Locate the cell with the specified text and output its (X, Y) center coordinate. 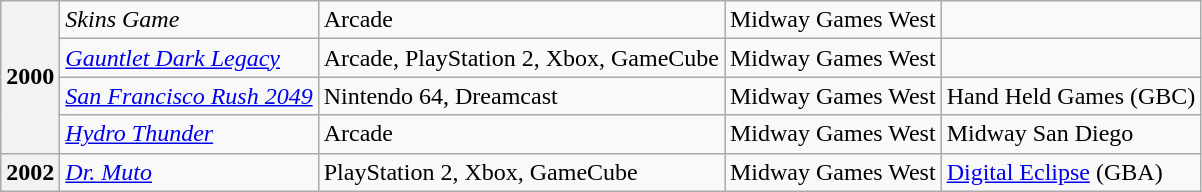
PlayStation 2, Xbox, GameCube (521, 172)
Midway San Diego (1071, 134)
Hand Held Games (GBC) (1071, 96)
Nintendo 64, Dreamcast (521, 96)
2000 (30, 77)
Gauntlet Dark Legacy (189, 58)
Digital Eclipse (GBA) (1071, 172)
Dr. Muto (189, 172)
Arcade, PlayStation 2, Xbox, GameCube (521, 58)
Skins Game (189, 20)
2002 (30, 172)
San Francisco Rush 2049 (189, 96)
Hydro Thunder (189, 134)
